Return [X, Y] of the center of cell containing provided text 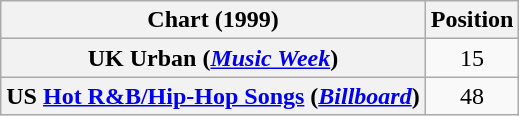
Chart (1999) [213, 20]
48 [472, 96]
Position [472, 20]
15 [472, 58]
UK Urban (Music Week) [213, 58]
US Hot R&B/Hip-Hop Songs (Billboard) [213, 96]
